Find where the given text appears and provide that cell's center as (x, y) coordinate. 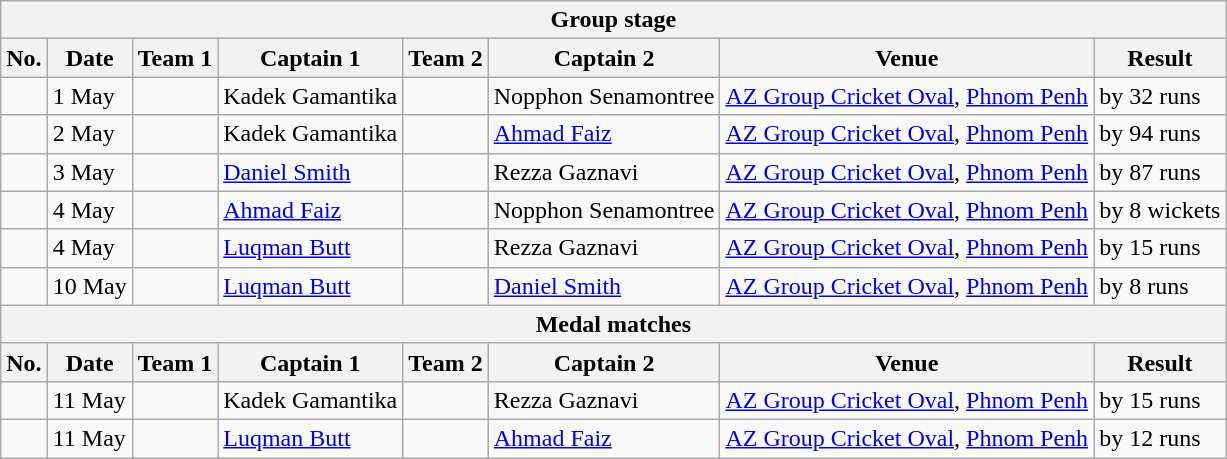
10 May (90, 286)
2 May (90, 134)
by 12 runs (1160, 438)
1 May (90, 96)
3 May (90, 172)
by 87 runs (1160, 172)
by 8 runs (1160, 286)
by 94 runs (1160, 134)
Group stage (614, 20)
Medal matches (614, 324)
by 8 wickets (1160, 210)
by 32 runs (1160, 96)
